Detect which cell encompasses the target text, then output its (x, y) center coordinate. 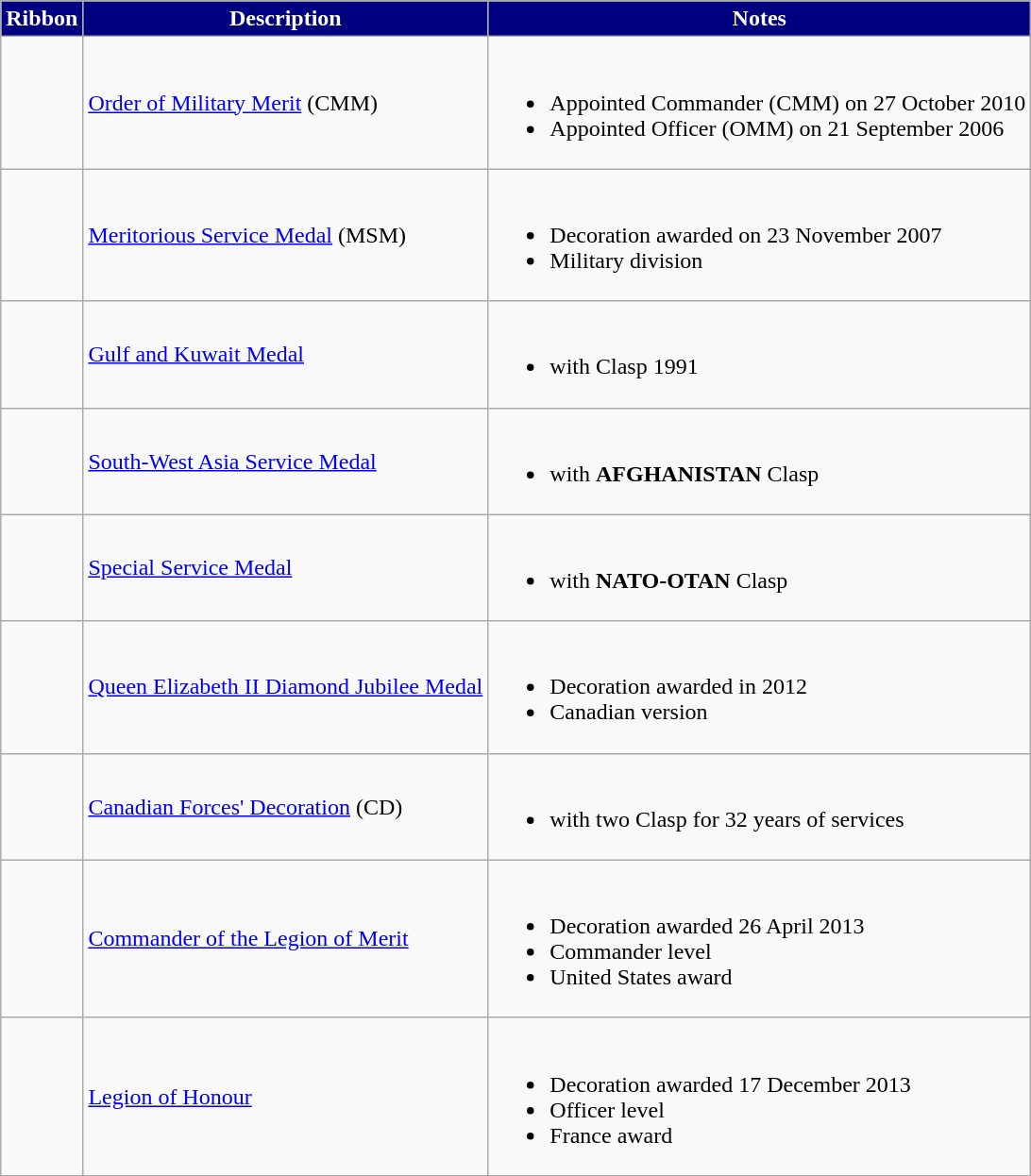
Gulf and Kuwait Medal (285, 355)
Decoration awarded 17 December 2013Officer level France award (759, 1097)
with Clasp 1991 (759, 355)
with NATO-OTAN Clasp (759, 568)
Description (285, 19)
Queen Elizabeth II Diamond Jubilee Medal (285, 687)
Canadian Forces' Decoration (CD) (285, 806)
Meritorious Service Medal (MSM) (285, 235)
Decoration awarded on 23 November 2007Military division (759, 235)
Ribbon (42, 19)
Legion of Honour (285, 1097)
Special Service Medal (285, 568)
Appointed Commander (CMM) on 27 October 2010Appointed Officer (OMM) on 21 September 2006 (759, 103)
Order of Military Merit (CMM) (285, 103)
Notes (759, 19)
Commander of the Legion of Merit (285, 938)
Decoration awarded 26 April 2013Commander level United States award (759, 938)
with AFGHANISTAN Clasp (759, 461)
Decoration awarded in 2012Canadian version (759, 687)
with two Clasp for 32 years of services (759, 806)
South-West Asia Service Medal (285, 461)
